Scan for the cell matching the given text and deliver its [X, Y] coordinate at center. 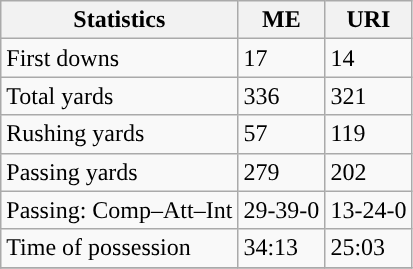
Passing yards [120, 172]
Passing: Comp–Att–Int [120, 210]
202 [368, 172]
25:03 [368, 248]
57 [282, 134]
Statistics [120, 20]
Total yards [120, 96]
13-24-0 [368, 210]
ME [282, 20]
Rushing yards [120, 134]
First downs [120, 58]
34:13 [282, 248]
Time of possession [120, 248]
119 [368, 134]
URI [368, 20]
336 [282, 96]
14 [368, 58]
29-39-0 [282, 210]
17 [282, 58]
321 [368, 96]
279 [282, 172]
